Provide the [x, y] coordinate of the cell's center where the given text is located.  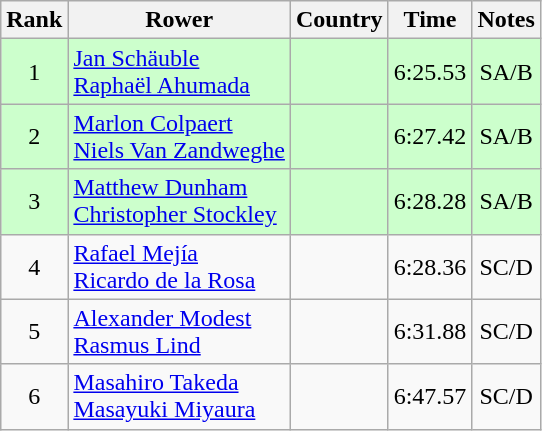
Masahiro TakedaMasayuki Miyaura [180, 396]
6:27.42 [430, 136]
Notes [506, 20]
6 [34, 396]
Country [339, 20]
Alexander ModestRasmus Lind [180, 332]
Time [430, 20]
3 [34, 202]
6:28.36 [430, 266]
Rank [34, 20]
1 [34, 72]
6:25.53 [430, 72]
Jan SchäubleRaphaël Ahumada [180, 72]
6:28.28 [430, 202]
6:47.57 [430, 396]
2 [34, 136]
5 [34, 332]
Rower [180, 20]
Rafael MejíaRicardo de la Rosa [180, 266]
6:31.88 [430, 332]
4 [34, 266]
Marlon ColpaertNiels Van Zandweghe [180, 136]
Matthew DunhamChristopher Stockley [180, 202]
